Scan for the cell matching the given text and deliver its [x, y] coordinate at center. 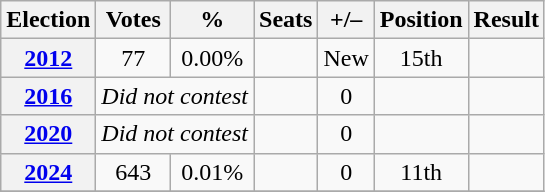
2020 [48, 134]
Election [48, 20]
2024 [48, 172]
0.01% [212, 172]
% [212, 20]
0.00% [212, 58]
Votes [134, 20]
+/– [346, 20]
643 [134, 172]
2012 [48, 58]
11th [421, 172]
77 [134, 58]
15th [421, 58]
Result [506, 20]
Position [421, 20]
2016 [48, 96]
Seats [286, 20]
New [346, 58]
